Pinpoint the cell where the given text exists, returning its [X, Y] midpoint coordinate. 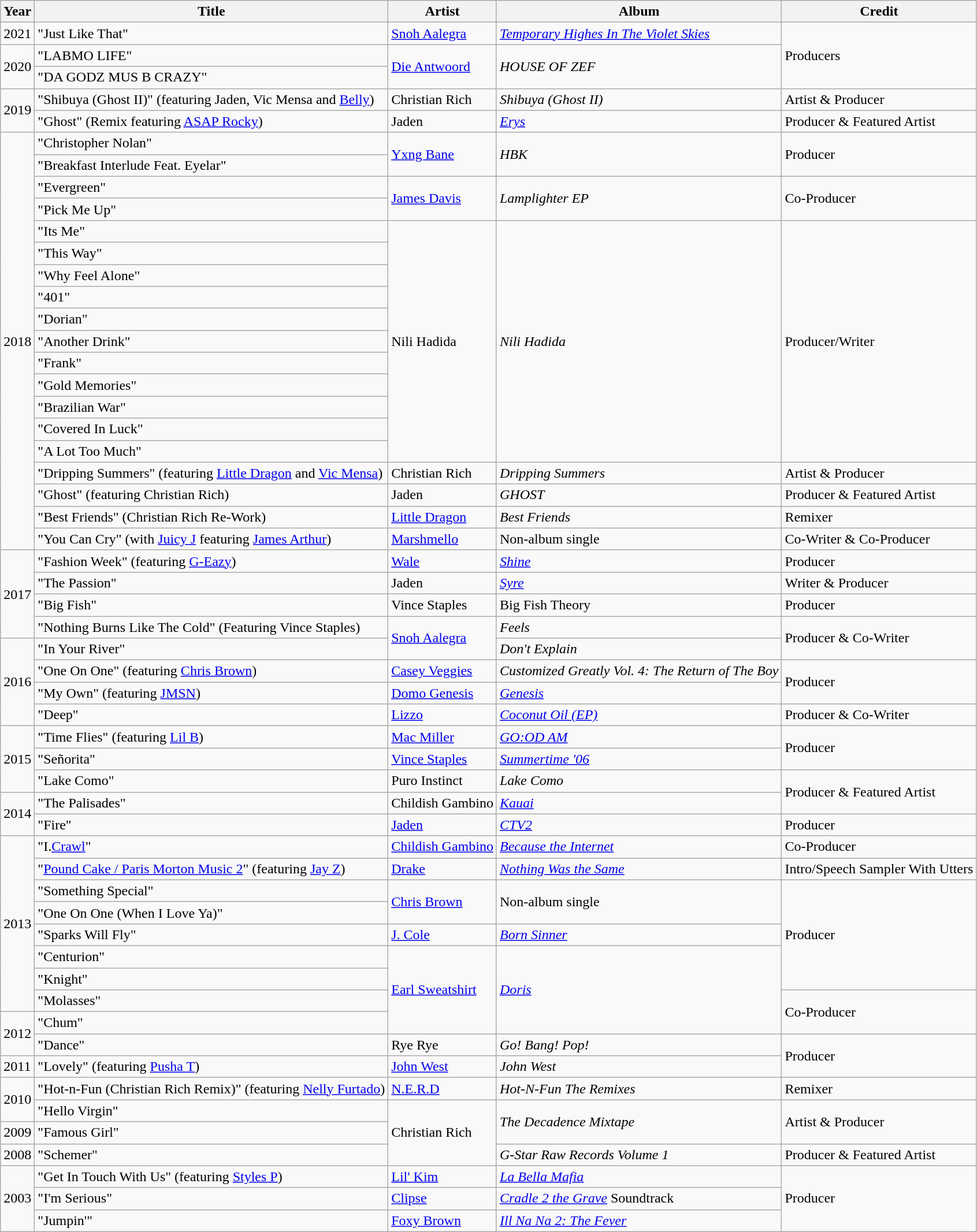
"Hot-n-Fun (Christian Rich Remix)" (featuring Nelly Furtado) [211, 1089]
"Chum" [211, 1023]
"One On One" (featuring Chris Brown) [211, 671]
GHOST [639, 495]
Nothing Was the Same [639, 869]
Little Dragon [443, 517]
2018 [17, 341]
2019 [17, 110]
Drake [443, 869]
Casey Veggies [443, 671]
Syre [639, 583]
"Sparks Will Fly" [211, 935]
Because the Internet [639, 847]
"The Palisades" [211, 803]
"LABMO LIFE" [211, 55]
Summertime '06 [639, 759]
Best Friends [639, 517]
Year [17, 12]
"Dripping Summers" (featuring Little Dragon and Vic Mensa) [211, 473]
Producer/Writer [879, 341]
"DA GODZ MUS B CRAZY" [211, 77]
Feels [639, 627]
"Big Fish" [211, 605]
"Shibuya (Ghost II)" (featuring Jaden, Vic Mensa and Belly) [211, 99]
"Another Drink" [211, 341]
The Decadence Mixtape [639, 1122]
"Hello Virgin" [211, 1111]
"Pound Cake / Paris Morton Music 2" (featuring Jay Z) [211, 869]
"Lovely" (featuring Pusha T) [211, 1067]
"Ghost" (Remix featuring ASAP Rocky) [211, 121]
"Señorita" [211, 759]
Marshmello [443, 539]
Album [639, 12]
Clipse [443, 1198]
Cradle 2 the Grave Soundtrack [639, 1198]
"Something Special" [211, 891]
Writer & Producer [879, 583]
"Get In Touch With Us" (featuring Styles P) [211, 1177]
Born Sinner [639, 935]
"401" [211, 297]
2020 [17, 66]
"Dorian" [211, 319]
La Bella Mafia [639, 1177]
Kauai [639, 803]
2021 [17, 34]
Yxng Bane [443, 154]
Co-Writer & Co-Producer [879, 539]
Ill Na Na 2: The Fever [639, 1220]
"Centurion" [211, 956]
2016 [17, 682]
"Covered In Luck" [211, 429]
Lil' Kim [443, 1177]
2011 [17, 1067]
"Molasses" [211, 1001]
2003 [17, 1198]
2008 [17, 1155]
"One On One (When I Love Ya)" [211, 913]
Wale [443, 561]
Mac Miller [443, 737]
"Knight" [211, 979]
Temporary Highes In The Violet Skies [639, 34]
J. Cole [443, 935]
Lamplighter EP [639, 198]
Don't Explain [639, 649]
Customized Greatly Vol. 4: The Return of The Boy [639, 671]
"Fashion Week" (featuring G-Eazy) [211, 561]
Producers [879, 55]
2012 [17, 1034]
"Schemer" [211, 1155]
"Lake Como" [211, 781]
"Pick Me Up" [211, 209]
CTV2 [639, 825]
"Its Me" [211, 231]
Domo Genesis [443, 693]
"Deep" [211, 715]
2017 [17, 594]
Rye Rye [443, 1045]
"Fire" [211, 825]
Big Fish Theory [639, 605]
"This Way" [211, 253]
2014 [17, 814]
"Time Flies" (featuring Lil B) [211, 737]
Go! Bang! Pop! [639, 1045]
Chris Brown [443, 902]
"My Own" (featuring JMSN) [211, 693]
Dripping Summers [639, 473]
Genesis [639, 693]
Lake Como [639, 781]
"Evergreen" [211, 187]
"Ghost" (featuring Christian Rich) [211, 495]
Erys [639, 121]
2010 [17, 1100]
Artist [443, 12]
"Brazilian War" [211, 407]
"Jumpin'" [211, 1220]
Shibuya (Ghost II) [639, 99]
"Nothing Burns Like The Cold" (Featuring Vince Staples) [211, 627]
Shine [639, 561]
"Frank" [211, 363]
"Gold Memories" [211, 385]
Title [211, 12]
Doris [639, 989]
"A Lot Too Much" [211, 451]
N.E.R.D [443, 1089]
G-Star Raw Records Volume 1 [639, 1155]
"I'm Serious" [211, 1198]
Hot-N-Fun The Remixes [639, 1089]
"The Passion" [211, 583]
"I.Crawl" [211, 847]
"Famous Girl" [211, 1133]
Die Antwoord [443, 66]
"In Your River" [211, 649]
"Best Friends" (Christian Rich Re-Work) [211, 517]
Puro Instinct [443, 781]
Credit [879, 12]
"Christopher Nolan" [211, 143]
"Just Like That" [211, 34]
2009 [17, 1133]
"Why Feel Alone" [211, 276]
2015 [17, 759]
James Davis [443, 198]
Coconut Oil (EP) [639, 715]
Intro/Speech Sampler With Utters [879, 869]
"You Can Cry" (with Juicy J featuring James Arthur) [211, 539]
GO:OD AM [639, 737]
"Breakfast Interlude Feat. Eyelar" [211, 165]
Lizzo [443, 715]
HOUSE OF ZEF [639, 66]
"Dance" [211, 1045]
Foxy Brown [443, 1220]
2013 [17, 924]
HBK [639, 154]
Earl Sweatshirt [443, 989]
